For the text-containing cell, return its midpoint in (X, Y) coordinate format. 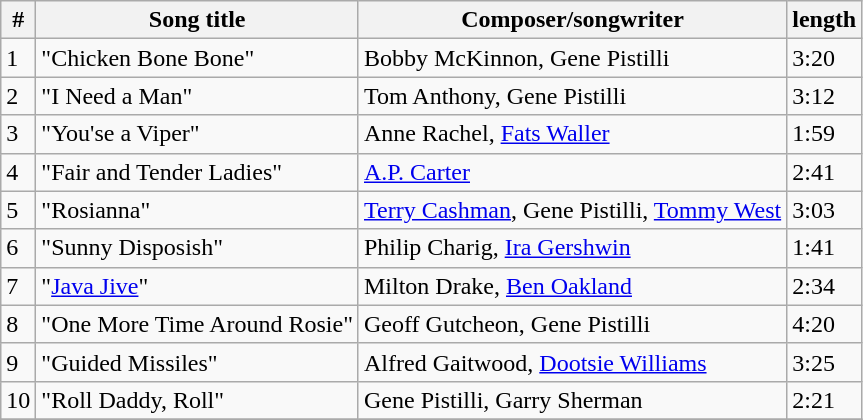
"Java Jive" (198, 286)
Composer/songwriter (572, 20)
3:12 (824, 96)
9 (18, 362)
3:20 (824, 58)
"Roll Daddy, Roll" (198, 400)
Philip Charig, Ira Gershwin (572, 248)
2:21 (824, 400)
Milton Drake, Ben Oakland (572, 286)
4 (18, 172)
"Sunny Disposish" (198, 248)
"Fair and Tender Ladies" (198, 172)
"One More Time Around Rosie" (198, 324)
7 (18, 286)
# (18, 20)
2:41 (824, 172)
"Rosianna" (198, 210)
length (824, 20)
4:20 (824, 324)
1:59 (824, 134)
Anne Rachel, Fats Waller (572, 134)
2 (18, 96)
Song title (198, 20)
"You'se a Viper" (198, 134)
1:41 (824, 248)
Bobby McKinnon, Gene Pistilli (572, 58)
Terry Cashman, Gene Pistilli, Tommy West (572, 210)
3:03 (824, 210)
8 (18, 324)
"Guided Missiles" (198, 362)
5 (18, 210)
Tom Anthony, Gene Pistilli (572, 96)
Geoff Gutcheon, Gene Pistilli (572, 324)
Gene Pistilli, Garry Sherman (572, 400)
2:34 (824, 286)
A.P. Carter (572, 172)
3:25 (824, 362)
"I Need a Man" (198, 96)
"Chicken Bone Bone" (198, 58)
Alfred Gaitwood, Dootsie Williams (572, 362)
1 (18, 58)
6 (18, 248)
3 (18, 134)
10 (18, 400)
